Detect which cell encompasses the target text, then output its (X, Y) center coordinate. 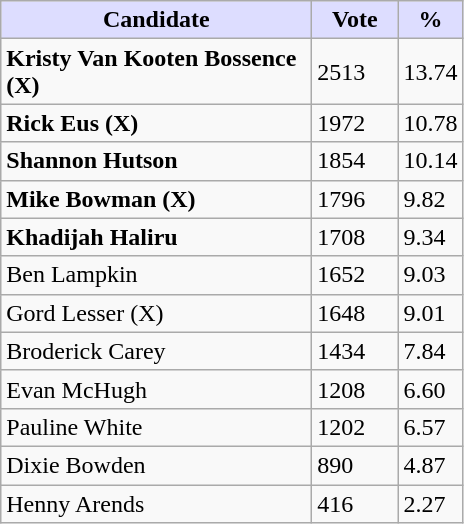
9.01 (430, 313)
890 (355, 465)
1854 (355, 161)
Evan McHugh (156, 389)
1652 (355, 275)
Candidate (156, 20)
Broderick Carey (156, 351)
% (430, 20)
1796 (355, 199)
Gord Lesser (X) (156, 313)
Vote (355, 20)
Pauline White (156, 427)
Shannon Hutson (156, 161)
2513 (355, 72)
Dixie Bowden (156, 465)
10.78 (430, 123)
1972 (355, 123)
7.84 (430, 351)
1648 (355, 313)
Rick Eus (X) (156, 123)
1208 (355, 389)
416 (355, 503)
1434 (355, 351)
9.34 (430, 237)
13.74 (430, 72)
Kristy Van Kooten Bossence (X) (156, 72)
Mike Bowman (X) (156, 199)
Khadijah Haliru (156, 237)
6.60 (430, 389)
Ben Lampkin (156, 275)
9.82 (430, 199)
10.14 (430, 161)
2.27 (430, 503)
9.03 (430, 275)
1202 (355, 427)
Henny Arends (156, 503)
6.57 (430, 427)
1708 (355, 237)
4.87 (430, 465)
